Determine the [x, y] coordinate at the center of the cell enclosing the given text.  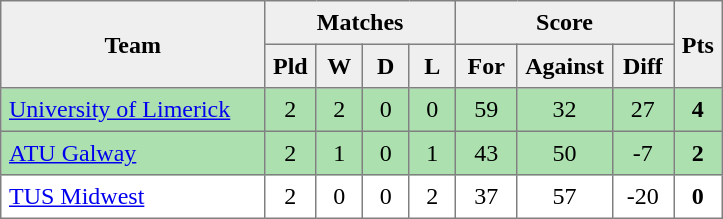
Diff [643, 66]
Score [564, 23]
-20 [643, 197]
27 [643, 110]
TUS Midwest [133, 197]
59 [486, 110]
W [339, 66]
University of Limerick [133, 110]
37 [486, 197]
4 [698, 110]
Team [133, 44]
Pts [698, 44]
43 [486, 153]
ATU Galway [133, 153]
32 [564, 110]
57 [564, 197]
Matches [360, 23]
D [385, 66]
Pld [290, 66]
Against [564, 66]
50 [564, 153]
L [432, 66]
For [486, 66]
-7 [643, 153]
